Locate the cell with the specified text and output its [X, Y] center coordinate. 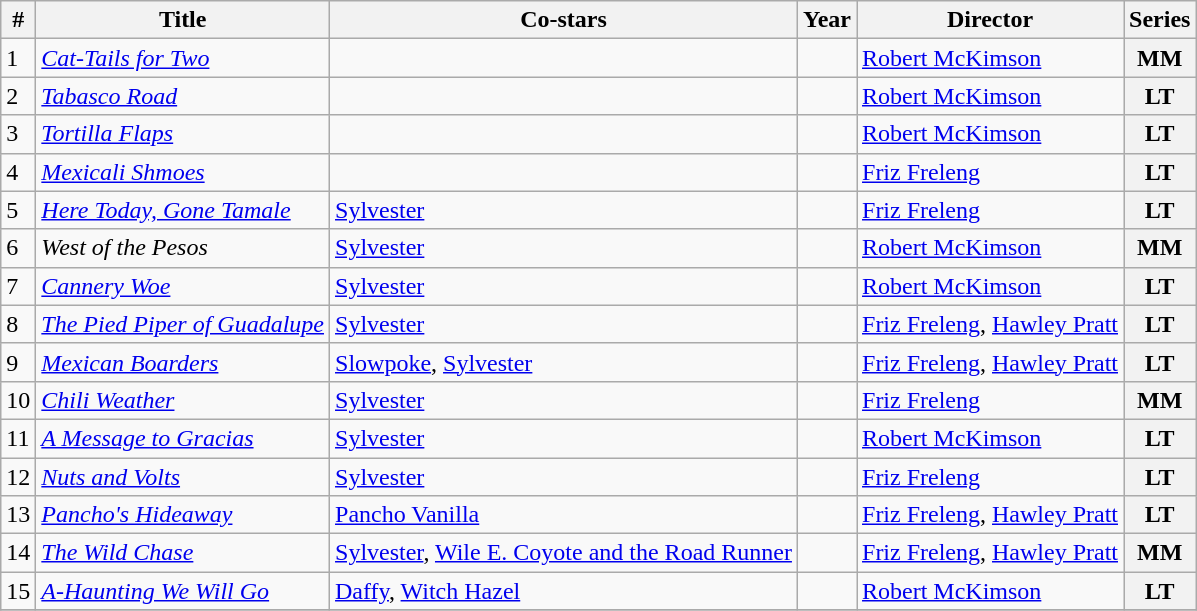
Cannery Woe [183, 286]
14 [18, 553]
Sylvester, Wile E. Coyote and the Road Runner [564, 553]
12 [18, 477]
7 [18, 286]
2 [18, 96]
A Message to Gracias [183, 438]
Mexicali Shmoes [183, 172]
11 [18, 438]
Tabasco Road [183, 96]
Year [826, 20]
10 [18, 400]
Slowpoke, Sylvester [564, 362]
15 [18, 591]
West of the Pesos [183, 248]
The Pied Piper of Guadalupe [183, 324]
Series [1160, 20]
4 [18, 172]
Nuts and Volts [183, 477]
The Wild Chase [183, 553]
Mexican Boarders [183, 362]
Chili Weather [183, 400]
Pancho Vanilla [564, 515]
# [18, 20]
A-Haunting We Will Go [183, 591]
6 [18, 248]
Co-stars [564, 20]
Title [183, 20]
Tortilla Flaps [183, 134]
1 [18, 58]
9 [18, 362]
13 [18, 515]
Director [990, 20]
Here Today, Gone Tamale [183, 210]
5 [18, 210]
8 [18, 324]
3 [18, 134]
Cat-Tails for Two [183, 58]
Daffy, Witch Hazel [564, 591]
Pancho's Hideaway [183, 515]
